Extract the (X, Y) coordinate from the center of the cell holding the provided text.  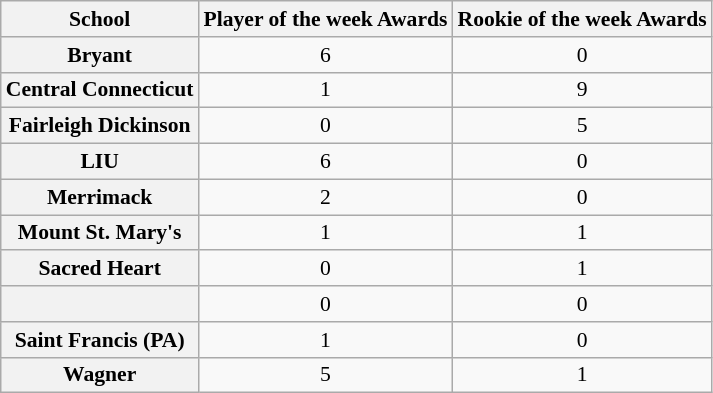
Bryant (100, 55)
Wagner (100, 375)
School (100, 19)
Player of the week Awards (326, 19)
9 (582, 90)
2 (326, 197)
Central Connecticut (100, 90)
Rookie of the week Awards (582, 19)
Fairleigh Dickinson (100, 126)
Saint Francis (PA) (100, 340)
LIU (100, 162)
Merrimack (100, 197)
Mount St. Mary's (100, 233)
Sacred Heart (100, 269)
